Extract the [X, Y] coordinate from the center of the cell holding the provided text.  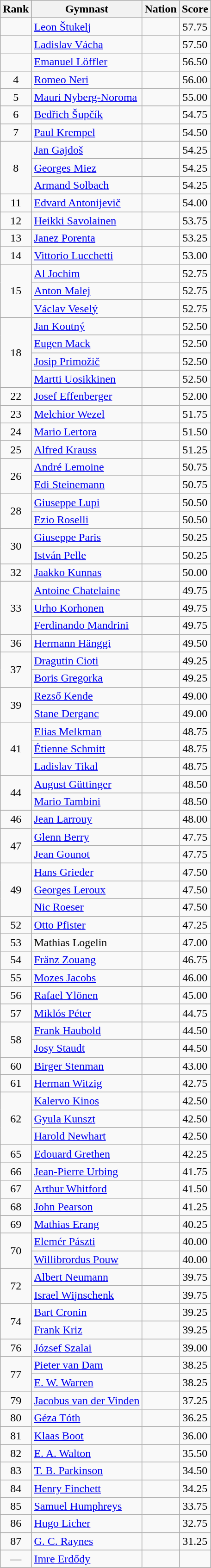
Alfred Krauss [87, 449]
Frank Kriz [87, 1330]
39 [16, 705]
52.00 [195, 397]
26 [16, 476]
49 [16, 890]
Elias Melkman [87, 731]
53.00 [195, 256]
Josy Staudt [87, 1048]
Israel Wijnschenk [87, 1295]
33 [16, 608]
Eugen Mack [87, 344]
36 [16, 643]
44 [16, 793]
Georges Miez [87, 167]
Mathias Logelin [87, 942]
70 [16, 1251]
Mario Lertora [87, 432]
Harold Newhart [87, 1136]
Elemér Pászti [87, 1242]
41.50 [195, 1189]
44.75 [195, 1013]
Mathias Erang [87, 1224]
5 [16, 97]
Miklós Péter [87, 1013]
Ezio Roselli [87, 520]
39.00 [195, 1348]
25 [16, 449]
Mario Tambini [87, 802]
Ladislav Tikal [87, 766]
51.50 [195, 432]
62 [16, 1119]
Edi Steinemann [87, 484]
53.75 [195, 221]
81 [16, 1436]
Ladislav Vácha [87, 44]
Nic Roeser [87, 907]
36.00 [195, 1436]
Gymnast [87, 9]
54.75 [195, 115]
57 [16, 1013]
42.25 [195, 1154]
Georges Leroux [87, 890]
Hermann Hänggi [87, 643]
Gyula Kunszt [87, 1119]
7 [16, 132]
34.25 [195, 1488]
Rank [16, 9]
12 [16, 221]
55.00 [195, 97]
54.00 [195, 203]
32 [16, 573]
Samuel Humphreys [87, 1506]
48.00 [195, 819]
6 [16, 115]
43.00 [195, 1066]
55 [16, 978]
86 [16, 1524]
72 [16, 1286]
Score [195, 9]
56.00 [195, 80]
Dragutin Cioti [87, 661]
Rezső Kende [87, 696]
11 [16, 203]
33.75 [195, 1506]
40.25 [195, 1224]
Jaakko Kunnas [87, 573]
53 [16, 942]
T. B. Parkinson [87, 1471]
18 [16, 353]
Bedřich Šupčík [87, 115]
Bart Cronin [87, 1312]
Jean Gounot [87, 855]
77 [16, 1374]
Glenn Berry [87, 837]
74 [16, 1321]
46.75 [195, 960]
30 [16, 546]
Hugo Licher [87, 1524]
André Lemoine [87, 467]
56 [16, 995]
56.50 [195, 62]
Edouard Grethen [87, 1154]
37.25 [195, 1401]
82 [16, 1453]
Leon Štukelj [87, 27]
37 [16, 669]
28 [16, 511]
E. W. Warren [87, 1383]
8 [16, 167]
Melchior Wezel [87, 414]
Martti Uosikkinen [87, 379]
Boris Gregorka [87, 678]
85 [16, 1506]
79 [16, 1401]
Étienne Schmitt [87, 749]
41 [16, 749]
Géza Tóth [87, 1418]
66 [16, 1171]
84 [16, 1488]
34.50 [195, 1471]
49.50 [195, 643]
Paul Krempel [87, 132]
46 [16, 819]
Jacobus van der Vinden [87, 1401]
Emanuel Löffler [87, 62]
Janez Porenta [87, 238]
31.25 [195, 1541]
Jean Larrouy [87, 819]
Hans Grieder [87, 872]
61 [16, 1084]
68 [16, 1207]
Giuseppe Paris [87, 538]
Jan Gajdoš [87, 150]
István Pelle [87, 555]
15 [16, 291]
G. C. Raynes [87, 1541]
42.75 [195, 1084]
4 [16, 80]
Antoine Chatelaine [87, 590]
Nation [161, 9]
41.25 [195, 1207]
Stane Derganc [87, 713]
50.00 [195, 573]
47.00 [195, 942]
Heikki Savolainen [87, 221]
Vittorio Lucchetti [87, 256]
Ferdinando Mandrini [87, 626]
Pieter van Dam [87, 1365]
Václav Veselý [87, 309]
Al Jochim [87, 273]
32.75 [195, 1524]
E. A. Walton [87, 1453]
52 [16, 925]
14 [16, 256]
67 [16, 1189]
51.75 [195, 414]
Edvard Antonijevič [87, 203]
51.25 [195, 449]
87 [16, 1541]
Henry Finchett [87, 1488]
69 [16, 1224]
Mozes Jacobs [87, 978]
57.50 [195, 44]
53.25 [195, 238]
41.75 [195, 1171]
65 [16, 1154]
Giuseppe Lupi [87, 502]
22 [16, 397]
Rafael Ylönen [87, 995]
76 [16, 1348]
13 [16, 238]
Romeo Neri [87, 80]
58 [16, 1039]
46.00 [195, 978]
Albert Neumann [87, 1277]
Arthur Whitford [87, 1189]
83 [16, 1471]
60 [16, 1066]
54 [16, 960]
Anton Malej [87, 291]
Josef Effenberger [87, 397]
August Güttinger [87, 784]
Herman Witzig [87, 1084]
Kalervo Kinos [87, 1101]
24 [16, 432]
John Pearson [87, 1207]
Birger Stenman [87, 1066]
Klaas Boot [87, 1436]
Fränz Zouang [87, 960]
Urho Korhonen [87, 608]
57.75 [195, 27]
Frank Haubold [87, 1030]
Willibrordus Pouw [87, 1259]
Jean-Pierre Urbing [87, 1171]
23 [16, 414]
Mauri Nyberg-Noroma [87, 97]
— [16, 1559]
80 [16, 1418]
Imre Erdődy [87, 1559]
Jan Koutný [87, 326]
Armand Solbach [87, 185]
36.25 [195, 1418]
47 [16, 846]
József Szalai [87, 1348]
Josip Primožič [87, 361]
47.25 [195, 925]
45.00 [195, 995]
35.50 [195, 1453]
54.50 [195, 132]
Otto Pfister [87, 925]
